Return the [x, y] coordinate for the center point of the cell that contains the specified text.  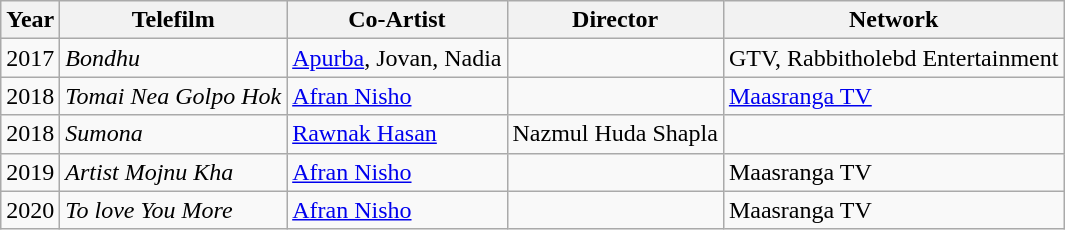
Artist Mojnu Kha [174, 172]
Year [30, 20]
Apurba, Jovan, Nadia [397, 58]
Director [615, 20]
Bondhu [174, 58]
2020 [30, 210]
2017 [30, 58]
To love You More [174, 210]
Rawnak Hasan [397, 134]
2019 [30, 172]
Nazmul Huda Shapla [615, 134]
Telefilm [174, 20]
Tomai Nea Golpo Hok [174, 96]
Network [894, 20]
GTV, Rabbitholebd Entertainment [894, 58]
Sumona [174, 134]
Co-Artist [397, 20]
